Find where the given text appears and provide that cell's center as [x, y] coordinate. 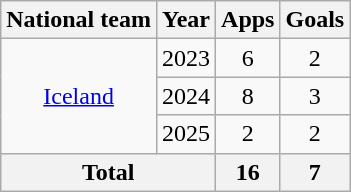
3 [315, 96]
Total [108, 172]
National team [79, 20]
Apps [248, 20]
Goals [315, 20]
8 [248, 96]
2025 [186, 134]
16 [248, 172]
7 [315, 172]
6 [248, 58]
2023 [186, 58]
Year [186, 20]
Iceland [79, 96]
2024 [186, 96]
